Capture the cell that displays the provided text and extract its (x, y) central coordinate. 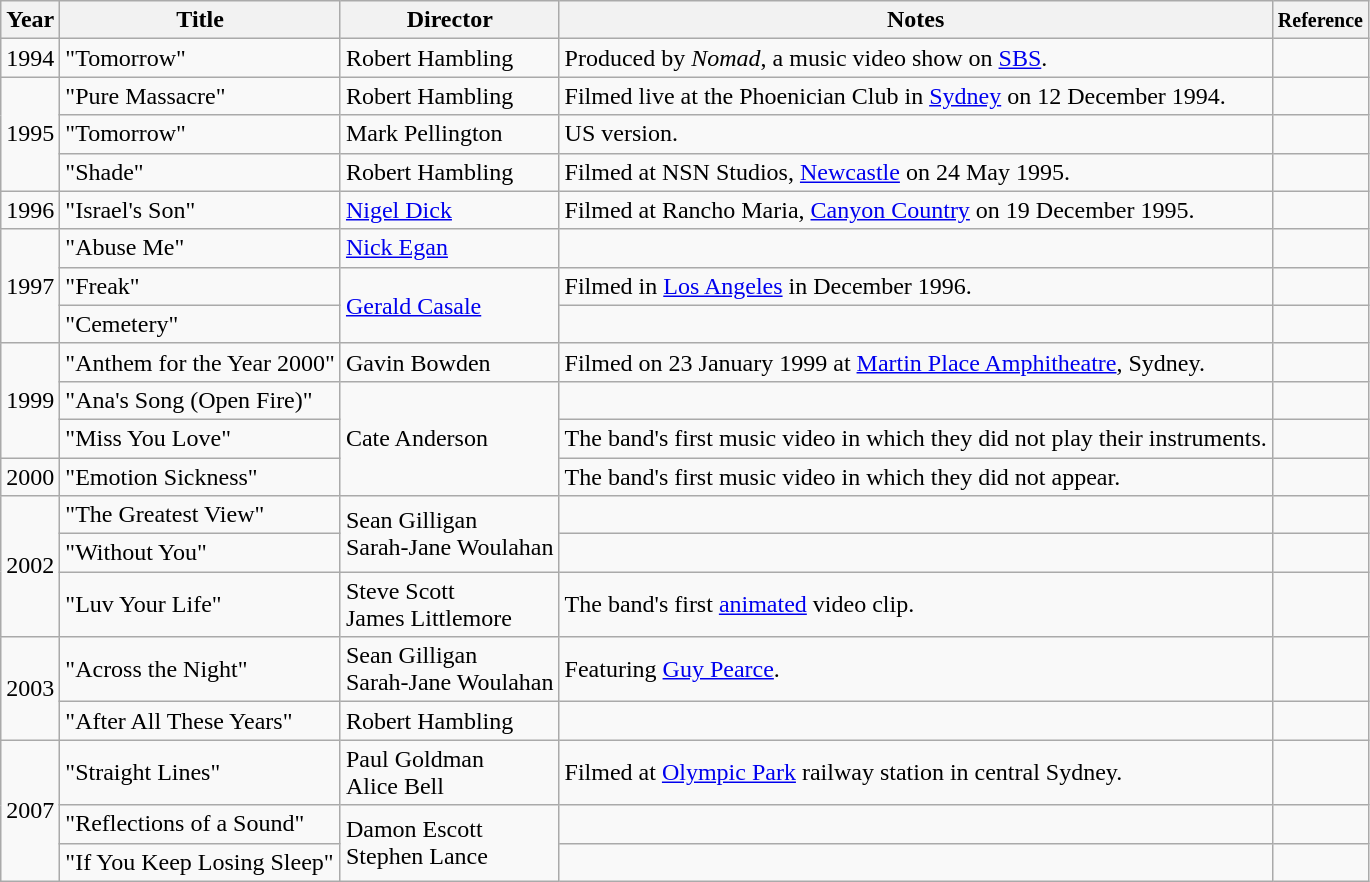
Mark Pellington (450, 134)
Director (450, 20)
"Straight Lines" (200, 772)
2002 (30, 566)
"Emotion Sickness" (200, 477)
1999 (30, 400)
The band's first animated video clip. (916, 604)
2007 (30, 810)
"Ana's Song (Open Fire)" (200, 400)
Damon EscottStephen Lance (450, 843)
"Miss You Love" (200, 438)
"Cemetery" (200, 324)
"Pure Massacre" (200, 96)
Gavin Bowden (450, 362)
Filmed at Olympic Park railway station in central Sydney. (916, 772)
Filmed live at the Phoenician Club in Sydney on 12 December 1994. (916, 96)
"The Greatest View" (200, 515)
Nigel Dick (450, 210)
US version. (916, 134)
1996 (30, 210)
Featuring Guy Pearce. (916, 670)
Title (200, 20)
"Across the Night" (200, 670)
"Freak" (200, 286)
Steve Scott James Littlemore (450, 604)
Reference (1320, 20)
1995 (30, 134)
"Reflections of a Sound" (200, 824)
1994 (30, 58)
Paul GoldmanAlice Bell (450, 772)
"If You Keep Losing Sleep" (200, 862)
"Without You" (200, 553)
2003 (30, 688)
Year (30, 20)
Produced by Nomad, a music video show on SBS. (916, 58)
"Abuse Me" (200, 248)
Notes (916, 20)
"Israel's Son" (200, 210)
Filmed at NSN Studios, Newcastle on 24 May 1995. (916, 172)
"After All These Years" (200, 721)
Cate Anderson (450, 438)
Filmed in Los Angeles in December 1996. (916, 286)
"Anthem for the Year 2000" (200, 362)
Nick Egan (450, 248)
The band's first music video in which they did not play their instruments. (916, 438)
Gerald Casale (450, 305)
1997 (30, 286)
Filmed on 23 January 1999 at Martin Place Amphitheatre, Sydney. (916, 362)
Filmed at Rancho Maria, Canyon Country on 19 December 1995. (916, 210)
2000 (30, 477)
The band's first music video in which they did not appear. (916, 477)
"Luv Your Life" (200, 604)
"Shade" (200, 172)
